Pinpoint the cell where the given text exists, returning its (x, y) midpoint coordinate. 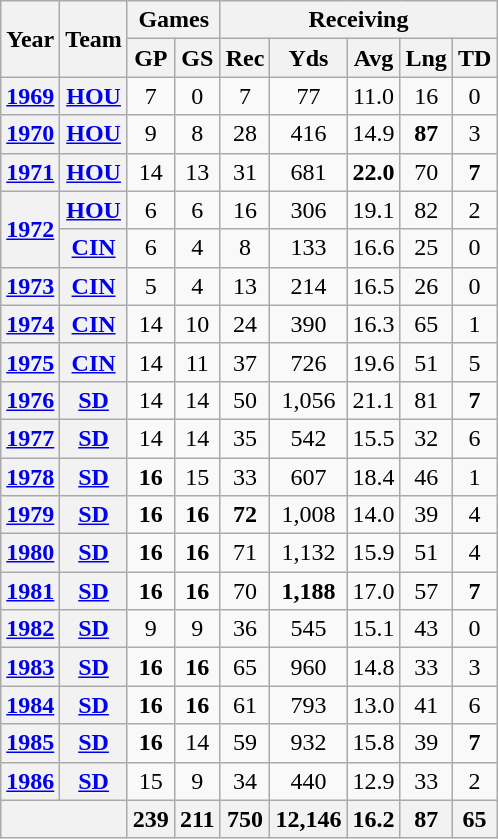
14.0 (374, 515)
34 (245, 781)
14.8 (374, 667)
Receiving (358, 20)
1986 (30, 781)
35 (245, 438)
10 (197, 324)
239 (150, 819)
Games (174, 20)
59 (245, 743)
1980 (30, 553)
416 (308, 134)
1979 (30, 515)
1983 (30, 667)
16.6 (374, 248)
1975 (30, 362)
Team (94, 39)
681 (308, 172)
50 (245, 400)
15.8 (374, 743)
1970 (30, 134)
81 (426, 400)
Avg (374, 58)
545 (308, 629)
1973 (30, 286)
1,056 (308, 400)
18.4 (374, 477)
41 (426, 705)
214 (308, 286)
1,188 (308, 591)
Lng (426, 58)
1985 (30, 743)
1977 (30, 438)
43 (426, 629)
19.6 (374, 362)
16.5 (374, 286)
390 (308, 324)
607 (308, 477)
15.5 (374, 438)
211 (197, 819)
1974 (30, 324)
1982 (30, 629)
16.2 (374, 819)
46 (426, 477)
306 (308, 210)
11 (197, 362)
960 (308, 667)
21.1 (374, 400)
11.0 (374, 96)
440 (308, 781)
GP (150, 58)
28 (245, 134)
1976 (30, 400)
Rec (245, 58)
750 (245, 819)
12.9 (374, 781)
17.0 (374, 591)
25 (426, 248)
15.1 (374, 629)
1981 (30, 591)
GS (197, 58)
1972 (30, 229)
Year (30, 39)
26 (426, 286)
19.1 (374, 210)
542 (308, 438)
932 (308, 743)
22.0 (374, 172)
32 (426, 438)
71 (245, 553)
31 (245, 172)
1969 (30, 96)
133 (308, 248)
1,008 (308, 515)
TD (474, 58)
13.0 (374, 705)
14.9 (374, 134)
726 (308, 362)
77 (308, 96)
61 (245, 705)
12,146 (308, 819)
72 (245, 515)
15.9 (374, 553)
1,132 (308, 553)
16.3 (374, 324)
1984 (30, 705)
24 (245, 324)
57 (426, 591)
1971 (30, 172)
36 (245, 629)
37 (245, 362)
82 (426, 210)
1978 (30, 477)
Yds (308, 58)
793 (308, 705)
